Locate the cell with the specified text and output its (X, Y) center coordinate. 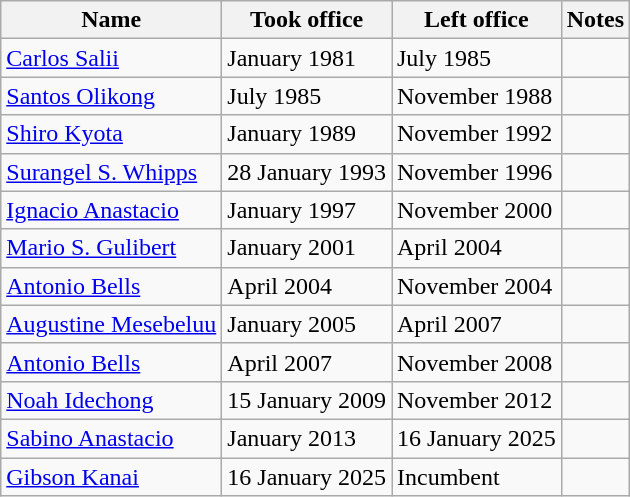
Left office (477, 20)
November 1988 (477, 96)
Incumbent (477, 477)
January 1997 (307, 210)
November 1992 (477, 134)
November 1996 (477, 172)
Notes (595, 20)
Noah Idechong (112, 400)
Surangel S. Whipps (112, 172)
Shiro Kyota (112, 134)
Name (112, 20)
Sabino Anastacio (112, 438)
Gibson Kanai (112, 477)
Augustine Mesebeluu (112, 324)
November 2012 (477, 400)
November 2000 (477, 210)
Mario S. Gulibert (112, 248)
January 1989 (307, 134)
Ignacio Anastacio (112, 210)
28 January 1993 (307, 172)
15 January 2009 (307, 400)
January 1981 (307, 58)
Took office (307, 20)
November 2004 (477, 286)
Carlos Salii (112, 58)
January 2005 (307, 324)
January 2013 (307, 438)
January 2001 (307, 248)
Santos Olikong (112, 96)
November 2008 (477, 362)
